From the cell containing the given text, extract its center point as [X, Y] coordinate. 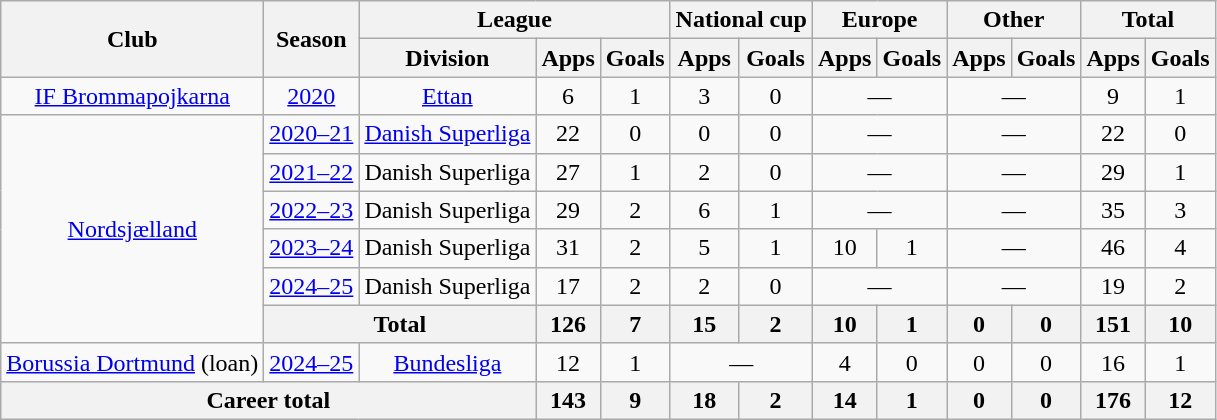
IF Brommapojkarna [132, 96]
176 [1113, 400]
Career total [268, 400]
14 [845, 400]
Nordsjælland [132, 229]
143 [568, 400]
7 [635, 324]
Club [132, 39]
126 [568, 324]
151 [1113, 324]
Season [312, 39]
Ettan [448, 96]
46 [1113, 248]
27 [568, 172]
18 [704, 400]
Europe [880, 20]
League [514, 20]
5 [704, 248]
Bundesliga [448, 362]
Other [1014, 20]
16 [1113, 362]
National cup [741, 20]
Borussia Dortmund (loan) [132, 362]
31 [568, 248]
2023–24 [312, 248]
2020 [312, 96]
15 [704, 324]
2021–22 [312, 172]
19 [1113, 286]
Division [448, 58]
35 [1113, 210]
17 [568, 286]
2022–23 [312, 210]
2020–21 [312, 134]
